Find where the given text appears and provide that cell's center as (X, Y) coordinate. 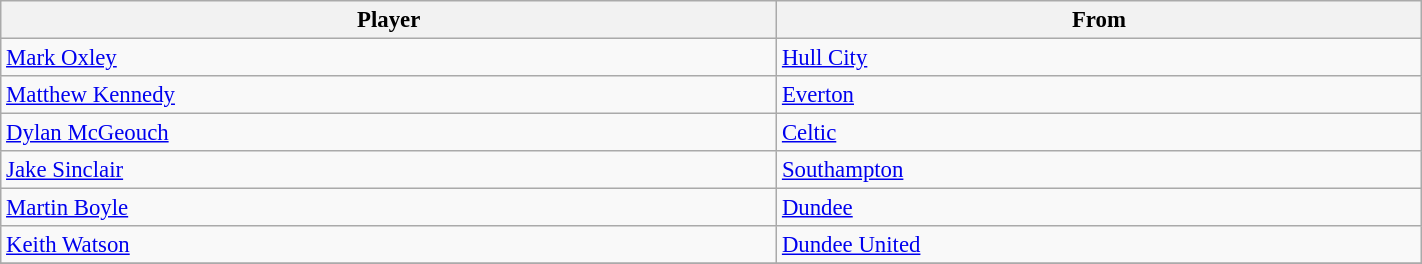
Jake Sinclair (389, 170)
From (1100, 20)
Dylan McGeouch (389, 133)
Keith Watson (389, 245)
Celtic (1100, 133)
Southampton (1100, 170)
Everton (1100, 95)
Mark Oxley (389, 58)
Matthew Kennedy (389, 95)
Dundee United (1100, 245)
Martin Boyle (389, 208)
Hull City (1100, 58)
Player (389, 20)
Dundee (1100, 208)
